For the text-containing cell, return its midpoint in [x, y] coordinate format. 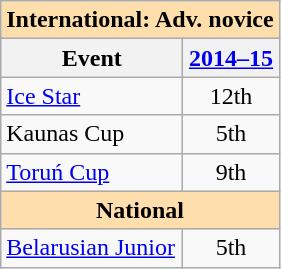
Toruń Cup [92, 172]
12th [231, 96]
9th [231, 172]
National [140, 210]
Belarusian Junior [92, 248]
International: Adv. novice [140, 20]
2014–15 [231, 58]
Kaunas Cup [92, 134]
Ice Star [92, 96]
Event [92, 58]
